Return (x, y) of the center of cell containing provided text 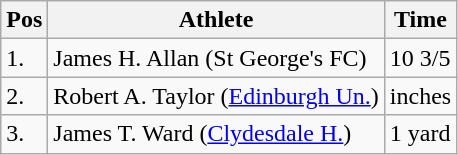
Athlete (216, 20)
James H. Allan (St George's FC) (216, 58)
2. (24, 96)
James T. Ward (Clydesdale H.) (216, 134)
1 yard (420, 134)
10 3/5 (420, 58)
1. (24, 58)
inches (420, 96)
Time (420, 20)
Pos (24, 20)
3. (24, 134)
Robert A. Taylor (Edinburgh Un.) (216, 96)
